From the cell containing the given text, extract its center point as (x, y) coordinate. 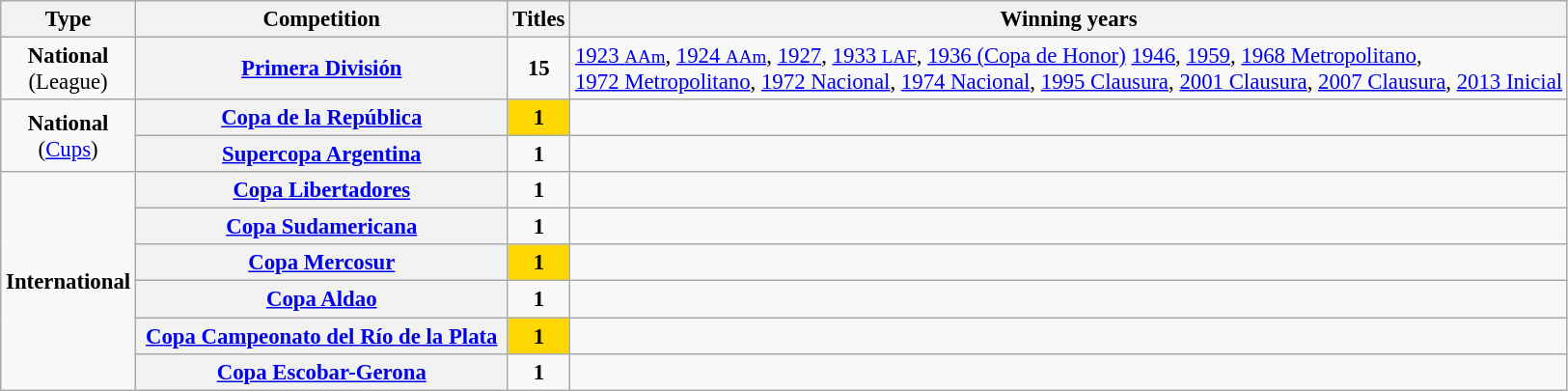
Competition (321, 19)
Copa de la República (321, 118)
Copa Mercosur (321, 264)
International (69, 281)
National(Cups) (69, 135)
Copa Sudamericana (321, 227)
Copa Escobar-Gerona (321, 372)
Supercopa Argentina (321, 154)
15 (538, 70)
Copa Aldao (321, 299)
National(League) (69, 70)
Copa Libertadores (321, 190)
Titles (538, 19)
Type (69, 19)
Copa Campeonato del Río de la Plata (321, 336)
Winning years (1069, 19)
Primera División (321, 70)
